Provide the (x, y) coordinate of the cell's center where the given text is located.  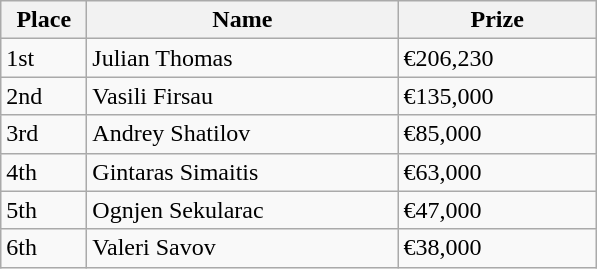
€47,000 (498, 210)
Prize (498, 20)
Valeri Savov (242, 248)
1st (44, 58)
2nd (44, 96)
6th (44, 248)
4th (44, 172)
Name (242, 20)
3rd (44, 134)
Ognjen Sekularac (242, 210)
Vasili Firsau (242, 96)
Gintaras Simaitis (242, 172)
Place (44, 20)
5th (44, 210)
Julian Thomas (242, 58)
Andrey Shatilov (242, 134)
€63,000 (498, 172)
€135,000 (498, 96)
€206,230 (498, 58)
€85,000 (498, 134)
€38,000 (498, 248)
